Pinpoint the cell where the given text exists, returning its [X, Y] midpoint coordinate. 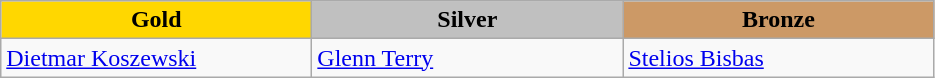
Silver [468, 20]
Bronze [778, 20]
Glenn Terry [468, 58]
Dietmar Koszewski [156, 58]
Stelios Bisbas [778, 58]
Gold [156, 20]
